Detect which cell encompasses the target text, then output its (x, y) center coordinate. 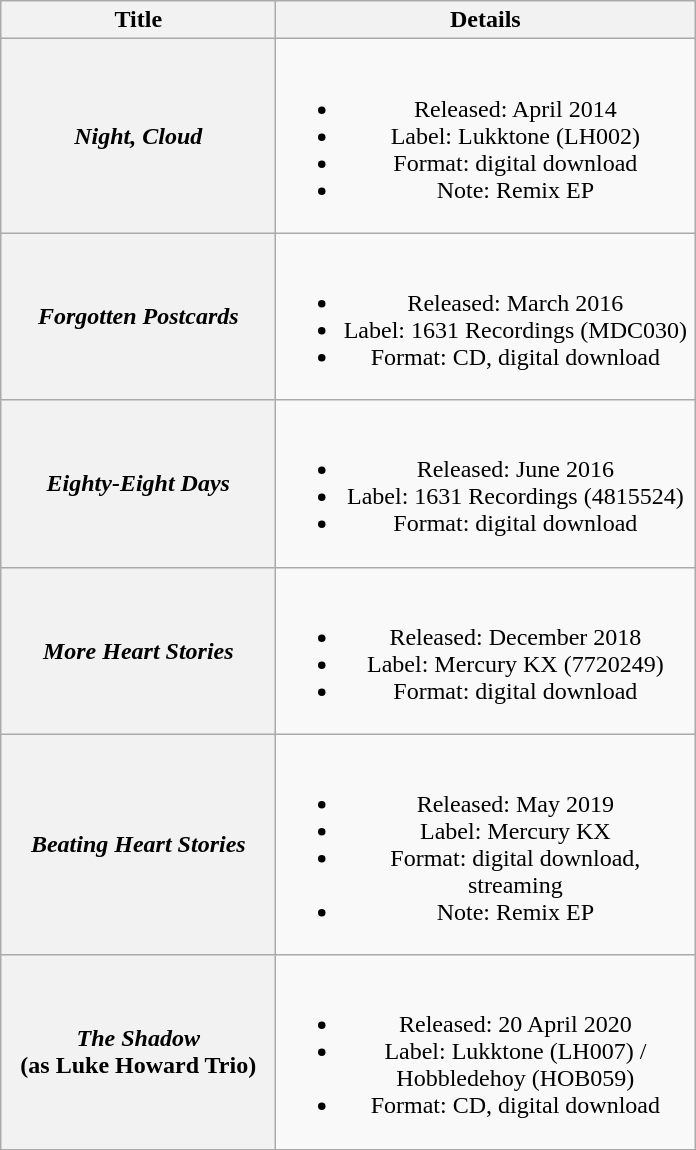
Released: March 2016Label: 1631 Recordings (MDC030)Format: CD, digital download (486, 316)
Eighty-Eight Days (138, 484)
Released: May 2019Label: Mercury KXFormat: digital download, streamingNote: Remix EP (486, 844)
Title (138, 20)
The Shadow (as Luke Howard Trio) (138, 1052)
Night, Cloud (138, 136)
Released: June 2016Label: 1631 Recordings (4815524)Format: digital download (486, 484)
Details (486, 20)
Released: April 2014Label: Lukktone (LH002)Format: digital downloadNote: Remix EP (486, 136)
Forgotten Postcards (138, 316)
Released: 20 April 2020Label: Lukktone (LH007) / Hobbledehoy (HOB059)Format: CD, digital download (486, 1052)
Beating Heart Stories (138, 844)
Released: December 2018Label: Mercury KX (7720249)Format: digital download (486, 650)
More Heart Stories (138, 650)
